Return the (X, Y) coordinate for the center point of the cell that contains the specified text.  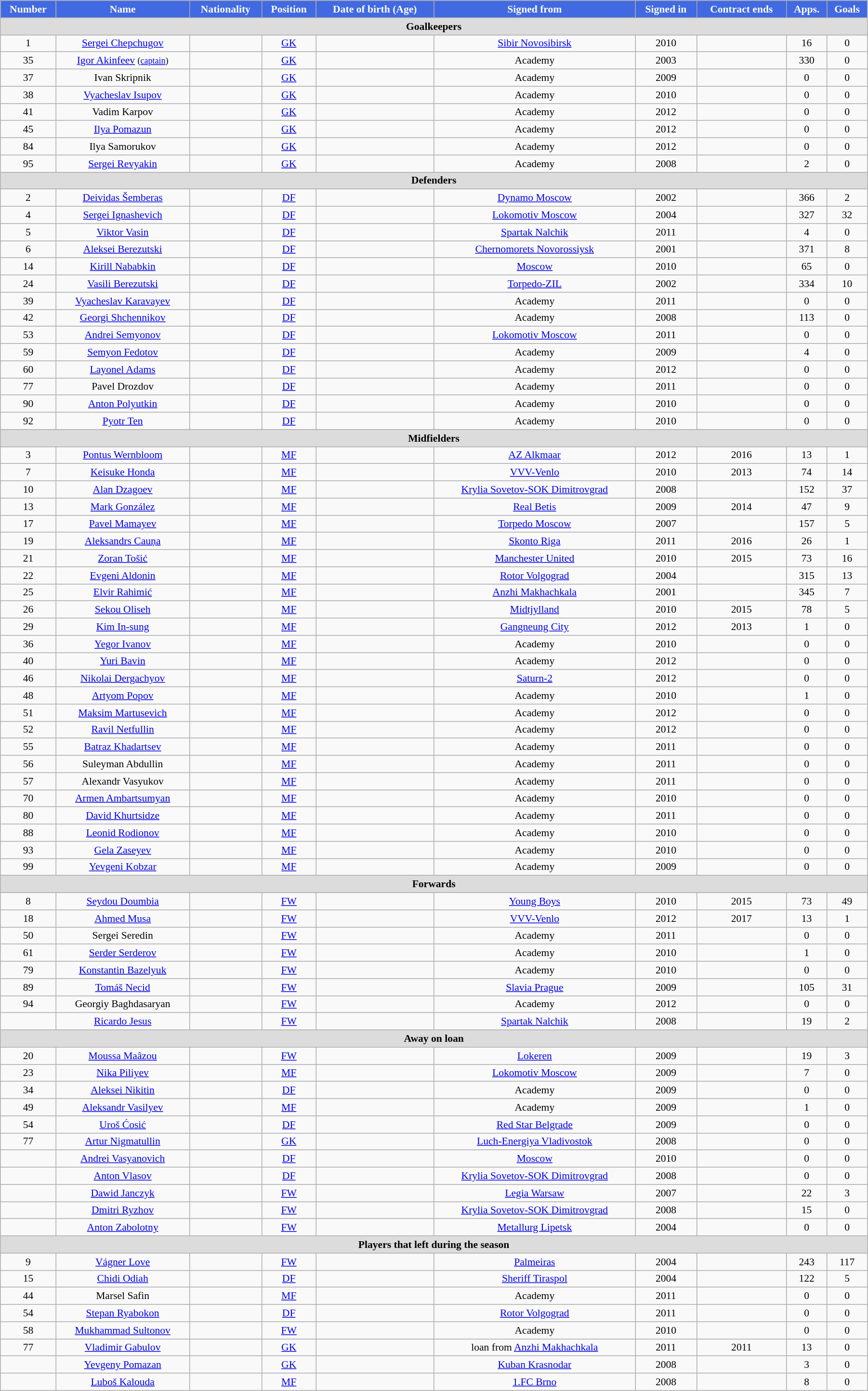
Maksim Martusevich (122, 713)
Artur Nigmatullin (122, 1142)
Kim In-sung (122, 627)
Pyotr Ten (122, 421)
78 (806, 610)
25 (28, 592)
Anton Zabolotny (122, 1228)
Armen Ambartsumyan (122, 799)
Andrei Vasyanovich (122, 1159)
Skonto Riga (535, 541)
334 (806, 284)
46 (28, 679)
Ravil Netfullin (122, 730)
Vágner Love (122, 1262)
45 (28, 130)
Number (28, 9)
243 (806, 1262)
Semyon Fedotov (122, 353)
152 (806, 490)
70 (28, 799)
Suleyman Abdullin (122, 764)
2017 (741, 919)
Alexandr Vasyukov (122, 781)
Apps. (806, 9)
Gela Zaseyev (122, 850)
Luch-Energiya Vladivostok (535, 1142)
Georgi Shchennikov (122, 318)
58 (28, 1330)
6 (28, 249)
80 (28, 816)
113 (806, 318)
Dmitri Ryzhov (122, 1210)
Mukhammad Sultonov (122, 1330)
31 (847, 987)
Date of birth (Age) (375, 9)
17 (28, 524)
Serder Serderov (122, 953)
David Khurtsidze (122, 816)
23 (28, 1073)
21 (28, 558)
Batraz Khadartsev (122, 747)
Manchester United (535, 558)
Midfielders (434, 438)
105 (806, 987)
Vyacheslav Karavayev (122, 301)
Red Star Belgrade (535, 1125)
Luboš Kalouda (122, 1382)
Pavel Drozdov (122, 387)
Ricardo Jesus (122, 1022)
Anton Polyutkin (122, 404)
Stepan Ryabokon (122, 1313)
38 (28, 95)
Torpedo-ZIL (535, 284)
47 (806, 507)
Sergei Seredin (122, 936)
Sekou Oliseh (122, 610)
29 (28, 627)
52 (28, 730)
41 (28, 112)
Ilya Pomazun (122, 130)
117 (847, 1262)
Deividas Šemberas (122, 198)
Real Betis (535, 507)
330 (806, 61)
59 (28, 353)
327 (806, 215)
Goals (847, 9)
Kirill Nababkin (122, 267)
48 (28, 695)
345 (806, 592)
18 (28, 919)
44 (28, 1296)
371 (806, 249)
Saturn-2 (535, 679)
55 (28, 747)
Pontus Wernbloom (122, 455)
60 (28, 369)
Signed in (666, 9)
39 (28, 301)
20 (28, 1056)
Viktor Vasin (122, 232)
Igor Akinfeev (captain) (122, 61)
Ivan Skripnik (122, 78)
Leonid Rodionov (122, 833)
Sergei Chepchugov (122, 43)
Slavia Prague (535, 987)
Mark González (122, 507)
Layonel Adams (122, 369)
57 (28, 781)
AZ Alkmaar (535, 455)
Nika Piliyev (122, 1073)
36 (28, 644)
1.FC Brno (535, 1382)
Artyom Popov (122, 695)
51 (28, 713)
Konstantin Bazelyuk (122, 970)
Kuban Krasnodar (535, 1365)
35 (28, 61)
Evgeni Aldonin (122, 576)
Vladimir Gabulov (122, 1348)
Ahmed Musa (122, 919)
Gangneung City (535, 627)
Alan Dzagoev (122, 490)
Name (122, 9)
Signed from (535, 9)
Chernomorets Novorossiysk (535, 249)
56 (28, 764)
Moussa Maâzou (122, 1056)
42 (28, 318)
2003 (666, 61)
Aleksei Berezutski (122, 249)
Keisuke Honda (122, 472)
Dynamo Moscow (535, 198)
Away on loan (434, 1039)
2014 (741, 507)
92 (28, 421)
Midtjylland (535, 610)
Elvir Rahimić (122, 592)
Seydou Doumbia (122, 902)
Vyacheslav Isupov (122, 95)
Dawid Janczyk (122, 1193)
Players that left during the season (434, 1245)
34 (28, 1090)
Sergei Revyakin (122, 164)
Yuri Bavin (122, 661)
Chidi Odiah (122, 1279)
Young Boys (535, 902)
Goalkeepers (434, 26)
Pavel Mamayev (122, 524)
88 (28, 833)
Zoran Tošić (122, 558)
99 (28, 867)
Metallurg Lipetsk (535, 1228)
Position (289, 9)
90 (28, 404)
Uroš Ćosić (122, 1125)
Anton Vlasov (122, 1176)
366 (806, 198)
Aleksandr Vasilyev (122, 1107)
Georgiy Baghdasaryan (122, 1004)
Sergei Ignashevich (122, 215)
Sheriff Tiraspol (535, 1279)
Nikolai Dergachyov (122, 679)
74 (806, 472)
loan from Anzhi Makhachkala (535, 1348)
315 (806, 576)
Vadim Karpov (122, 112)
89 (28, 987)
Marsel Safin (122, 1296)
Legia Warsaw (535, 1193)
95 (28, 164)
Palmeiras (535, 1262)
53 (28, 335)
84 (28, 146)
93 (28, 850)
Vasili Berezutski (122, 284)
Forwards (434, 884)
122 (806, 1279)
65 (806, 267)
Tomáš Necid (122, 987)
Contract ends (741, 9)
Torpedo Moscow (535, 524)
Andrei Semyonov (122, 335)
Aleksandrs Cauņa (122, 541)
Defenders (434, 181)
Sibir Novosibirsk (535, 43)
Aleksei Nikitin (122, 1090)
40 (28, 661)
79 (28, 970)
Yevgeny Pomazan (122, 1365)
Anzhi Makhachkala (535, 592)
50 (28, 936)
157 (806, 524)
24 (28, 284)
Yegor Ivanov (122, 644)
61 (28, 953)
94 (28, 1004)
32 (847, 215)
Ilya Samorukov (122, 146)
Nationality (225, 9)
Lokeren (535, 1056)
Yevgeni Kobzar (122, 867)
